Search for the cell housing the specified text and yield its [x, y] center coordinate. 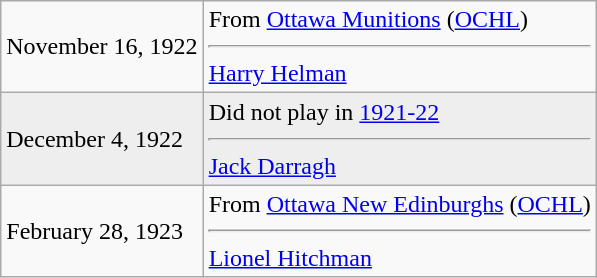
Did not play in 1921-22Jack Darragh [400, 139]
From Ottawa Munitions (OCHL)Harry Helman [400, 47]
November 16, 1922 [102, 47]
From Ottawa New Edinburghs (OCHL)Lionel Hitchman [400, 231]
December 4, 1922 [102, 139]
February 28, 1923 [102, 231]
